Find where the given text appears and provide that cell's center as (x, y) coordinate. 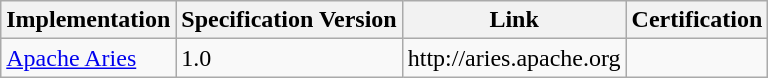
http://aries.apache.org (514, 58)
Apache Aries (88, 58)
Certification (697, 20)
Specification Version (289, 20)
Link (514, 20)
Implementation (88, 20)
1.0 (289, 58)
